Return (X, Y) of the center of cell containing provided text 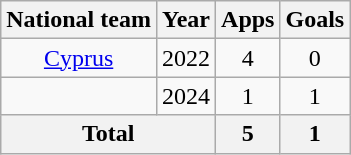
2024 (186, 96)
Total (108, 134)
Year (186, 20)
National team (79, 20)
4 (248, 58)
0 (315, 58)
Apps (248, 20)
2022 (186, 58)
5 (248, 134)
Goals (315, 20)
Cyprus (79, 58)
